Output the [X, Y] coordinate of the center of the cell containing the given text.  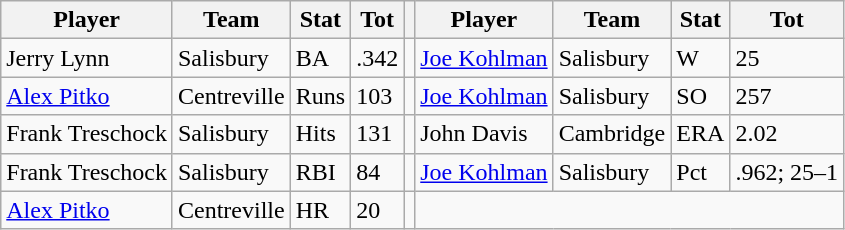
W [700, 58]
RBI [320, 172]
.962; 25–1 [787, 172]
Hits [320, 134]
131 [378, 134]
ERA [700, 134]
20 [378, 210]
Cambridge [612, 134]
HR [320, 210]
84 [378, 172]
2.02 [787, 134]
Runs [320, 96]
Jerry Lynn [87, 58]
Pct [700, 172]
.342 [378, 58]
103 [378, 96]
BA [320, 58]
25 [787, 58]
SO [700, 96]
257 [787, 96]
John Davis [484, 134]
